Return (x, y) of the center of cell containing provided text 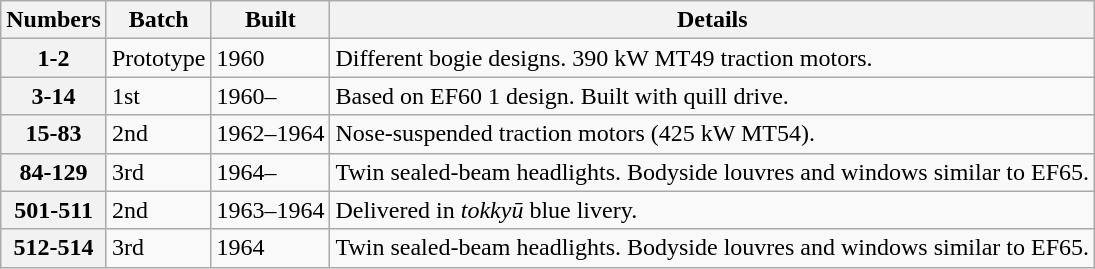
1964 (270, 248)
Built (270, 20)
1964– (270, 172)
1-2 (54, 58)
Numbers (54, 20)
84-129 (54, 172)
Delivered in tokkyū blue livery. (712, 210)
Details (712, 20)
15-83 (54, 134)
1st (158, 96)
3-14 (54, 96)
1960– (270, 96)
1960 (270, 58)
Based on EF60 1 design. Built with quill drive. (712, 96)
Batch (158, 20)
Prototype (158, 58)
Different bogie designs. 390 kW MT49 traction motors. (712, 58)
1963–1964 (270, 210)
1962–1964 (270, 134)
512-514 (54, 248)
Nose-suspended traction motors (425 kW MT54). (712, 134)
501-511 (54, 210)
